Locate the cell with the specified text and output its (x, y) center coordinate. 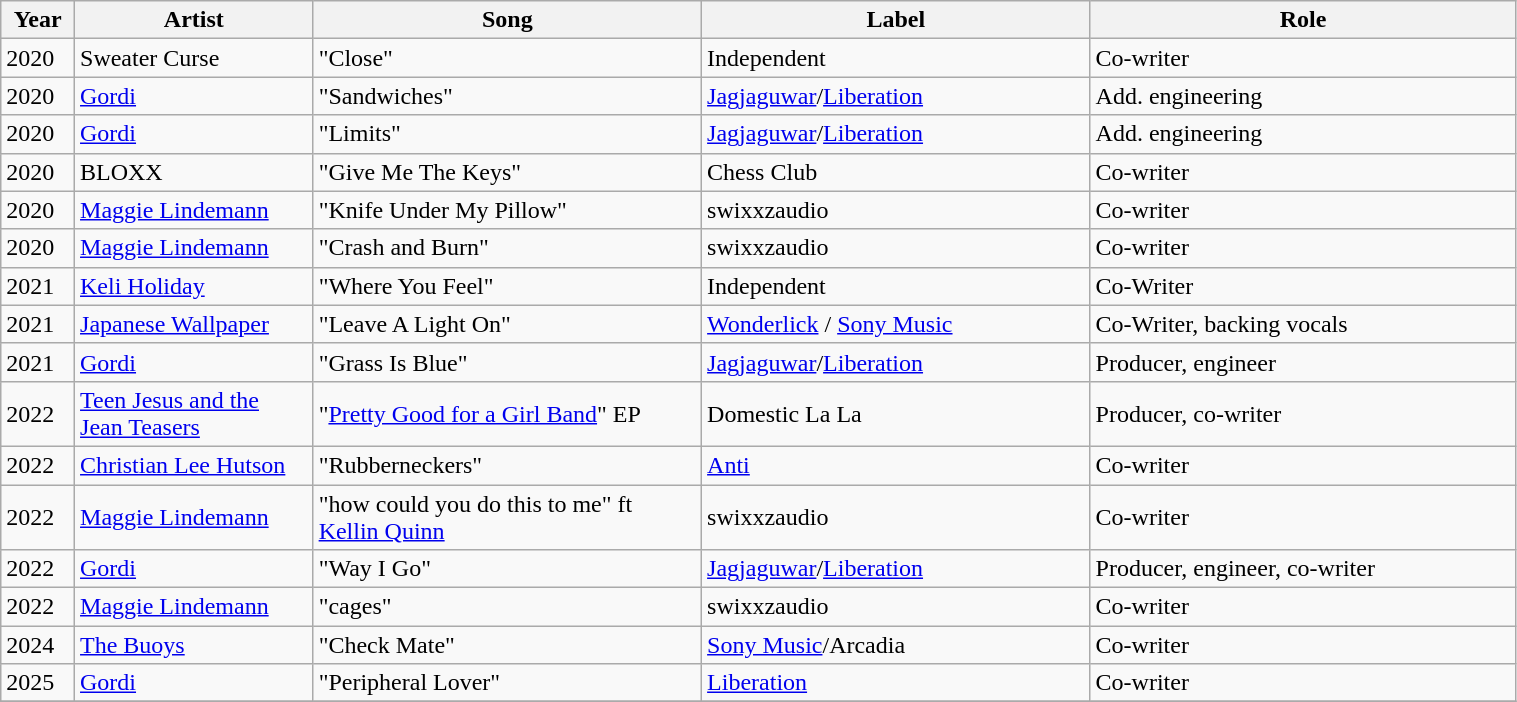
Sony Music/Arcadia (896, 645)
"Grass Is Blue" (507, 362)
Wonderlick / Sony Music (896, 324)
Co-Writer (1303, 286)
"Check Mate" (507, 645)
Year (38, 20)
Producer, engineer, co-writer (1303, 569)
Producer, co-writer (1303, 414)
"Knife Under My Pillow" (507, 210)
Role (1303, 20)
Song (507, 20)
Liberation (896, 683)
The Buoys (194, 645)
"Sandwiches" (507, 96)
"Rubberneckers" (507, 465)
Co-Writer, backing vocals (1303, 324)
Teen Jesus and the Jean Teasers (194, 414)
Japanese Wallpaper (194, 324)
"Limits" (507, 134)
"Close" (507, 58)
"Give Me The Keys" (507, 172)
"how could you do this to me" ft Kellin Quinn (507, 516)
"cages" (507, 607)
"Leave A Light On" (507, 324)
Producer, engineer (1303, 362)
2025 (38, 683)
Label (896, 20)
Artist (194, 20)
"Crash and Burn" (507, 248)
2024 (38, 645)
"Way I Go" (507, 569)
BLOXX (194, 172)
"Peripheral Lover" (507, 683)
"Pretty Good for a Girl Band" EP (507, 414)
Christian Lee Hutson (194, 465)
Keli Holiday (194, 286)
"Where You Feel" (507, 286)
Sweater Curse (194, 58)
Anti (896, 465)
Chess Club (896, 172)
Domestic La La (896, 414)
